Identify which cell holds the provided text, then report its [x, y] central coordinate. 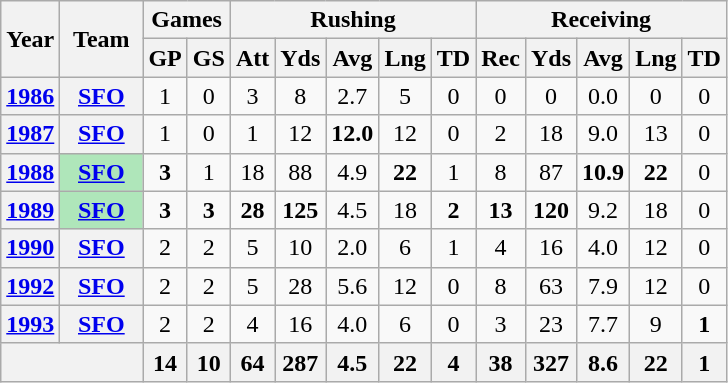
9.0 [604, 134]
23 [550, 324]
14 [165, 362]
120 [550, 210]
287 [300, 362]
125 [300, 210]
1988 [30, 172]
64 [252, 362]
Att [252, 58]
88 [300, 172]
10.9 [604, 172]
7.9 [604, 286]
2.0 [352, 248]
8.6 [604, 362]
GS [208, 58]
7.7 [604, 324]
87 [550, 172]
Rec [501, 58]
4.9 [352, 172]
Receiving [602, 20]
12.0 [352, 134]
9.2 [604, 210]
Year [30, 39]
327 [550, 362]
5.6 [352, 286]
9 [656, 324]
Team [102, 39]
1986 [30, 96]
2.7 [352, 96]
GP [165, 58]
0.0 [604, 96]
Games [186, 20]
1990 [30, 248]
1993 [30, 324]
Rushing [352, 20]
1987 [30, 134]
1992 [30, 286]
1989 [30, 210]
38 [501, 362]
63 [550, 286]
